Locate the cell with the specified text and output its [X, Y] center coordinate. 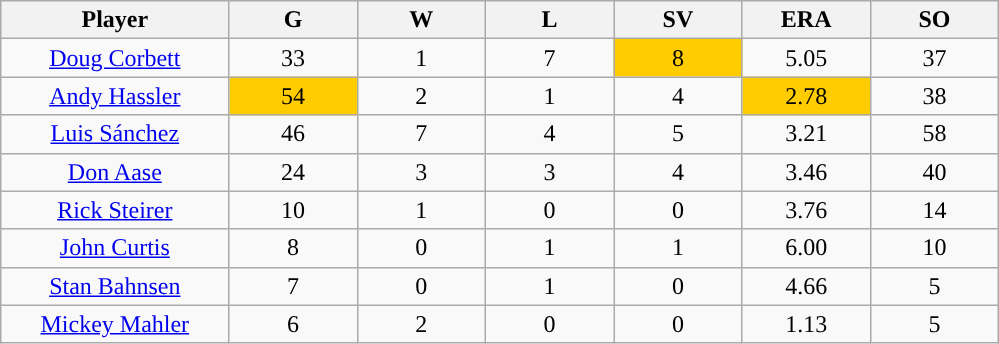
Mickey Mahler [115, 324]
3.21 [806, 134]
54 [293, 96]
Stan Bahnsen [115, 286]
Andy Hassler [115, 96]
5.05 [806, 58]
58 [934, 134]
ERA [806, 20]
1.13 [806, 324]
6 [293, 324]
3.76 [806, 210]
John Curtis [115, 248]
2.78 [806, 96]
33 [293, 58]
37 [934, 58]
Luis Sánchez [115, 134]
6.00 [806, 248]
14 [934, 210]
Player [115, 20]
L [549, 20]
G [293, 20]
Rick Steirer [115, 210]
Doug Corbett [115, 58]
46 [293, 134]
SV [678, 20]
24 [293, 172]
4.66 [806, 286]
Don Aase [115, 172]
3.46 [806, 172]
W [421, 20]
SO [934, 20]
38 [934, 96]
40 [934, 172]
